Detect which cell encompasses the target text, then output its (X, Y) center coordinate. 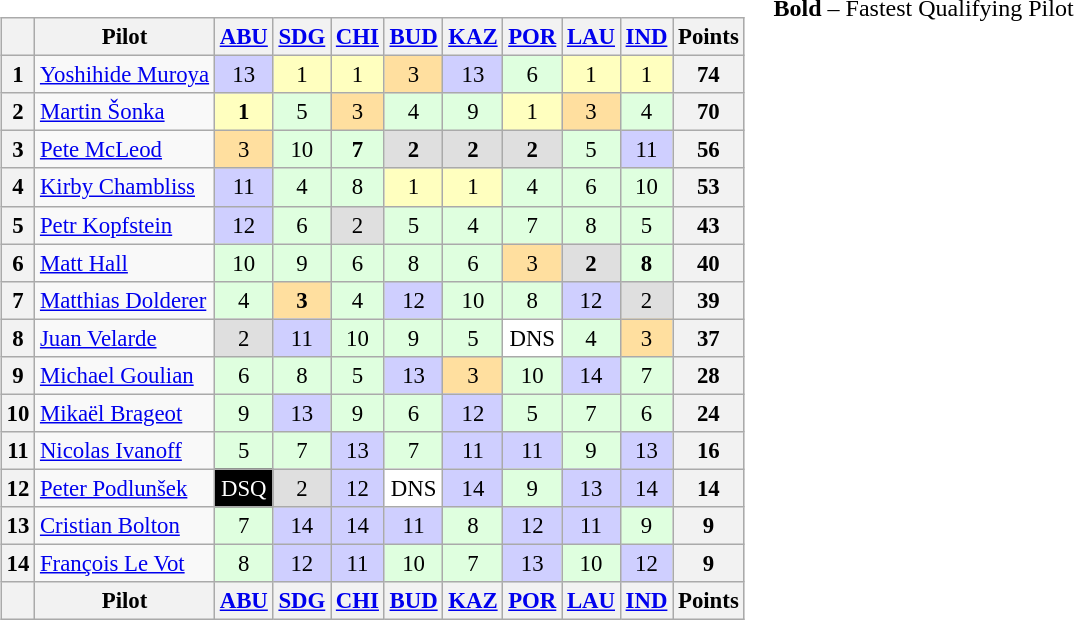
DSQ (244, 488)
Mikaël Brageot (125, 413)
Nicolas Ivanoff (125, 451)
Petr Kopfstein (125, 225)
24 (708, 413)
Matthias Dolderer (125, 300)
Cristian Bolton (125, 526)
37 (708, 338)
Matt Hall (125, 263)
53 (708, 187)
Pete McLeod (125, 150)
Kirby Chambliss (125, 187)
40 (708, 263)
16 (708, 451)
Martin Šonka (125, 112)
74 (708, 75)
28 (708, 375)
70 (708, 112)
56 (708, 150)
Peter Podlunšek (125, 488)
43 (708, 225)
Juan Velarde (125, 338)
39 (708, 300)
Yoshihide Muroya (125, 75)
Michael Goulian (125, 375)
François Le Vot (125, 563)
